Locate the cell with the specified text and output its (x, y) center coordinate. 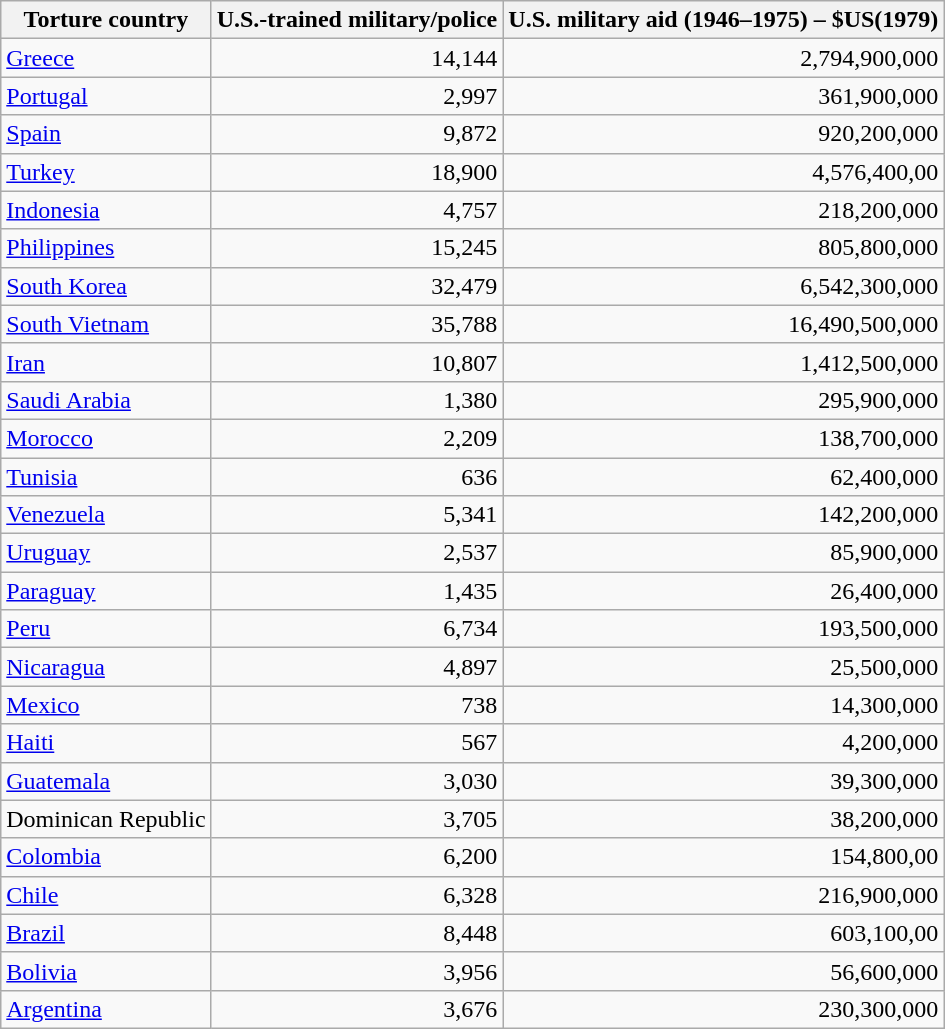
14,300,000 (724, 705)
Bolivia (106, 971)
Morocco (106, 438)
3,030 (357, 781)
4,200,000 (724, 743)
Portugal (106, 96)
361,900,000 (724, 96)
3,705 (357, 819)
5,341 (357, 515)
14,144 (357, 58)
3,676 (357, 1009)
4,576,400,00 (724, 172)
6,328 (357, 895)
35,788 (357, 324)
U.S.-trained military/police (357, 20)
62,400,000 (724, 477)
Haiti (106, 743)
25,500,000 (724, 667)
920,200,000 (724, 134)
9,872 (357, 134)
Dominican Republic (106, 819)
636 (357, 477)
Argentina (106, 1009)
295,900,000 (724, 400)
18,900 (357, 172)
56,600,000 (724, 971)
4,757 (357, 210)
Venezuela (106, 515)
738 (357, 705)
1,412,500,000 (724, 362)
Colombia (106, 857)
Chile (106, 895)
Mexico (106, 705)
142,200,000 (724, 515)
8,448 (357, 933)
Turkey (106, 172)
15,245 (357, 248)
218,200,000 (724, 210)
193,500,000 (724, 629)
Philippines (106, 248)
South Korea (106, 286)
Tunisia (106, 477)
2,209 (357, 438)
2,794,900,000 (724, 58)
1,435 (357, 591)
39,300,000 (724, 781)
154,800,00 (724, 857)
Nicaragua (106, 667)
4,897 (357, 667)
805,800,000 (724, 248)
Paraguay (106, 591)
Greece (106, 58)
567 (357, 743)
Iran (106, 362)
6,200 (357, 857)
Brazil (106, 933)
Peru (106, 629)
3,956 (357, 971)
U.S. military aid (1946–1975) – $US(1979) (724, 20)
2,997 (357, 96)
Saudi Arabia (106, 400)
26,400,000 (724, 591)
138,700,000 (724, 438)
32,479 (357, 286)
South Vietnam (106, 324)
Uruguay (106, 553)
16,490,500,000 (724, 324)
Spain (106, 134)
1,380 (357, 400)
38,200,000 (724, 819)
2,537 (357, 553)
216,900,000 (724, 895)
230,300,000 (724, 1009)
Guatemala (106, 781)
603,100,00 (724, 933)
Torture country (106, 20)
85,900,000 (724, 553)
10,807 (357, 362)
6,734 (357, 629)
Indonesia (106, 210)
6,542,300,000 (724, 286)
